Scan for the cell matching the given text and deliver its [x, y] coordinate at center. 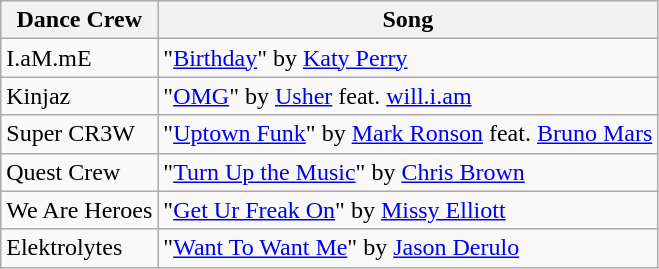
Kinjaz [80, 96]
"Get Ur Freak On" by Missy Elliott [408, 210]
Super CR3W [80, 134]
"Birthday" by Katy Perry [408, 58]
I.aM.mE [80, 58]
Song [408, 20]
"Want To Want Me" by Jason Derulo [408, 248]
"Turn Up the Music" by Chris Brown [408, 172]
Quest Crew [80, 172]
Elektrolytes [80, 248]
We Are Heroes [80, 210]
"OMG" by Usher feat. will.i.am [408, 96]
Dance Crew [80, 20]
"Uptown Funk" by Mark Ronson feat. Bruno Mars [408, 134]
